Detect which cell encompasses the target text, then output its [X, Y] center coordinate. 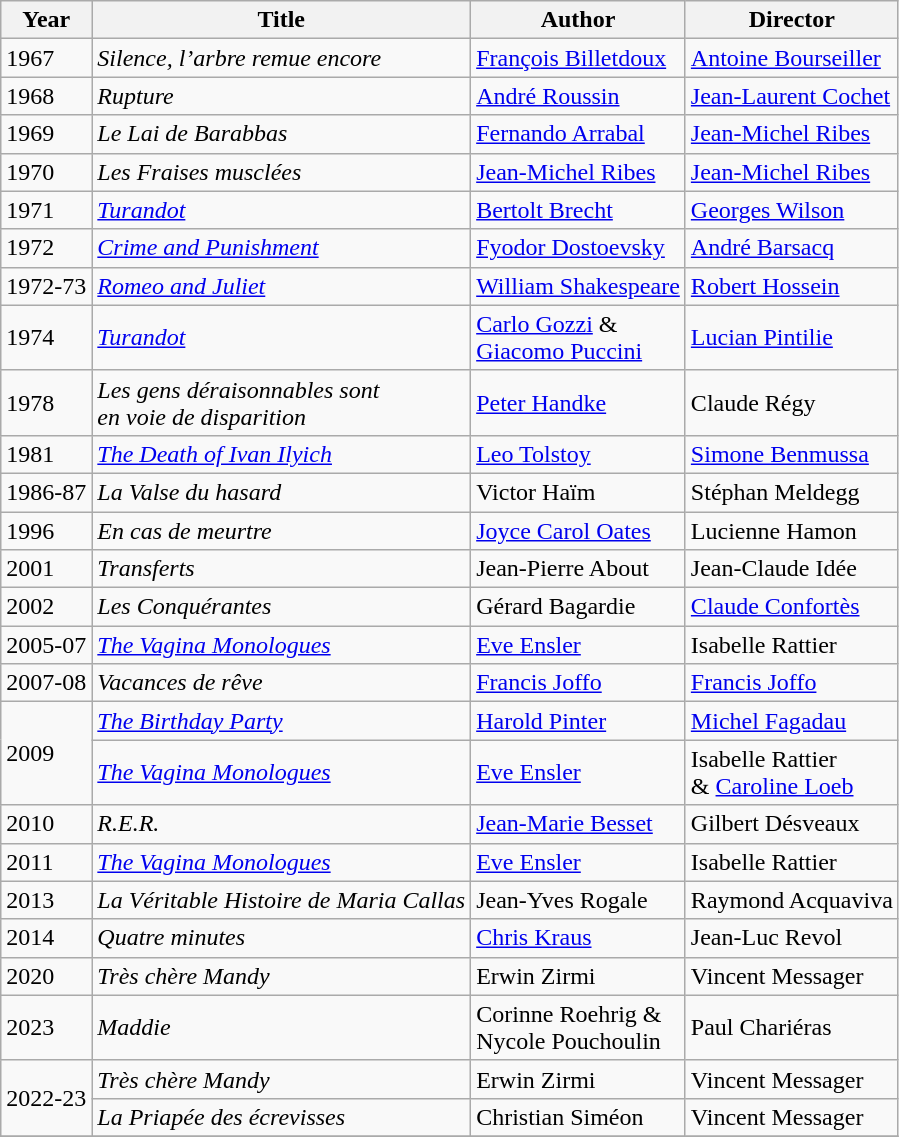
Claude Régy [792, 402]
2007-08 [46, 683]
1986-87 [46, 492]
Vacances de rêve [282, 683]
Stéphan Meldegg [792, 492]
André Roussin [578, 96]
1972-73 [46, 286]
Victor Haïm [578, 492]
1969 [46, 134]
Paul Chariéras [792, 1028]
La Valse du hasard [282, 492]
En cas de meurtre [282, 531]
Simone Benmussa [792, 454]
2013 [46, 900]
1972 [46, 248]
Joyce Carol Oates [578, 531]
Harold Pinter [578, 721]
François Billetdoux [578, 58]
Jean-Marie Besset [578, 824]
1974 [46, 338]
William Shakespeare [578, 286]
Carlo Gozzi & Giacomo Puccini [578, 338]
Les Fraises musclées [282, 172]
1971 [46, 210]
Jean-Yves Rogale [578, 900]
Isabelle Rattier & Caroline Loeb [792, 772]
Les gens déraisonnables sont en voie de disparition [282, 402]
Silence, l’arbre remue encore [282, 58]
Fyodor Dostoevsky [578, 248]
2009 [46, 754]
1967 [46, 58]
Jean-Luc Revol [792, 938]
2011 [46, 862]
Michel Fagadau [792, 721]
Jean-Pierre About [578, 569]
Romeo and Juliet [282, 286]
Peter Handke [578, 402]
Year [46, 20]
Le Lai de Barabbas [282, 134]
1996 [46, 531]
Title [282, 20]
Lucienne Hamon [792, 531]
1978 [46, 402]
Crime and Punishment [282, 248]
1981 [46, 454]
2022-23 [46, 1098]
Quatre minutes [282, 938]
Fernando Arrabal [578, 134]
2010 [46, 824]
2023 [46, 1028]
Corinne Roehrig & Nycole Pouchoulin [578, 1028]
Gérard Bagardie [578, 607]
Jean-Claude Idée [792, 569]
Claude Confortès [792, 607]
The Death of Ivan Ilyich [282, 454]
Bertolt Brecht [578, 210]
Chris Kraus [578, 938]
André Barsacq [792, 248]
Director [792, 20]
2005-07 [46, 645]
Transferts [282, 569]
2020 [46, 976]
La Véritable Histoire de Maria Callas [282, 900]
Georges Wilson [792, 210]
La Priapée des écrevisses [282, 1117]
Raymond Acquaviva [792, 900]
Jean-Laurent Cochet [792, 96]
Gilbert Désveaux [792, 824]
Maddie [282, 1028]
2001 [46, 569]
Rupture [282, 96]
2002 [46, 607]
Lucian Pintilie [792, 338]
Les Conquérantes [282, 607]
2014 [46, 938]
1970 [46, 172]
The Birthday Party [282, 721]
Leo Tolstoy [578, 454]
1968 [46, 96]
Author [578, 20]
Robert Hossein [792, 286]
Antoine Bourseiller [792, 58]
R.E.R. [282, 824]
Christian Siméon [578, 1117]
